Provide the (X, Y) coordinate of the cell's center where the given text is located.  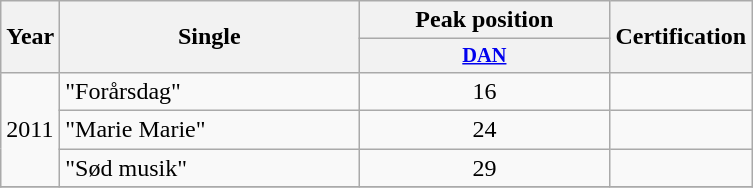
Single (210, 37)
24 (484, 130)
DAN (484, 56)
Certification (681, 37)
"Forårsdag" (210, 91)
"Marie Marie" (210, 130)
29 (484, 168)
"Sød musik" (210, 168)
16 (484, 91)
2011 (30, 129)
Peak position (484, 20)
Year (30, 37)
